Output the (x, y) coordinate of the center of the cell containing the given text.  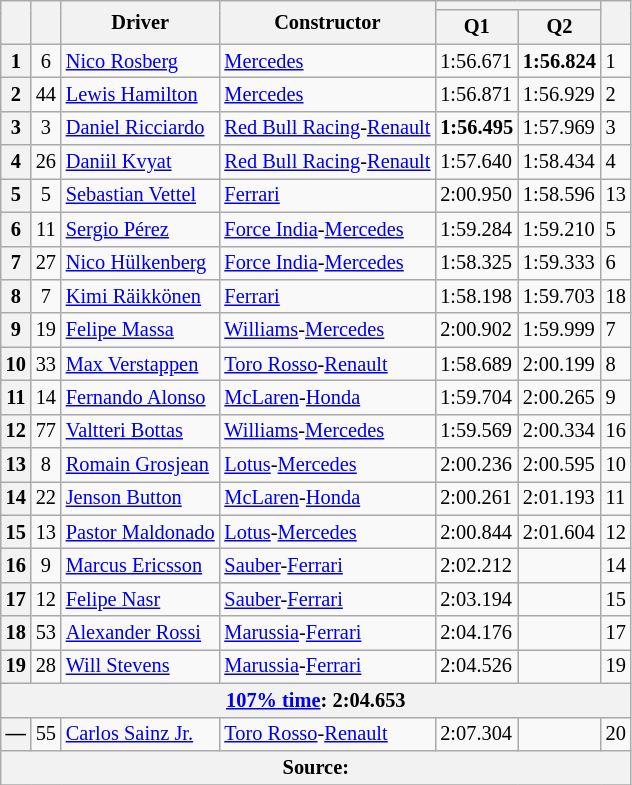
1:59.569 (476, 431)
Felipe Nasr (140, 599)
1:57.640 (476, 162)
Q2 (560, 27)
2:00.595 (560, 465)
Romain Grosjean (140, 465)
22 (46, 498)
1:58.325 (476, 263)
Daniil Kvyat (140, 162)
— (16, 734)
55 (46, 734)
2:00.265 (560, 397)
27 (46, 263)
Valtteri Bottas (140, 431)
1:58.198 (476, 296)
2:07.304 (476, 734)
1:59.210 (560, 229)
26 (46, 162)
Nico Hülkenberg (140, 263)
Driver (140, 22)
1:56.495 (476, 128)
2:01.604 (560, 532)
2:00.950 (476, 195)
Nico Rosberg (140, 61)
Daniel Ricciardo (140, 128)
33 (46, 364)
1:56.871 (476, 94)
107% time: 2:04.653 (316, 700)
Max Verstappen (140, 364)
1:58.689 (476, 364)
2:02.212 (476, 565)
28 (46, 666)
Jenson Button (140, 498)
1:56.929 (560, 94)
77 (46, 431)
Sergio Pérez (140, 229)
1:59.333 (560, 263)
53 (46, 633)
Fernando Alonso (140, 397)
1:56.671 (476, 61)
Constructor (327, 22)
Sebastian Vettel (140, 195)
Pastor Maldonado (140, 532)
Q1 (476, 27)
2:00.902 (476, 330)
20 (616, 734)
2:01.193 (560, 498)
2:00.334 (560, 431)
1:56.824 (560, 61)
Carlos Sainz Jr. (140, 734)
1:57.969 (560, 128)
1:59.704 (476, 397)
2:04.526 (476, 666)
Marcus Ericsson (140, 565)
2:03.194 (476, 599)
1:59.703 (560, 296)
1:58.596 (560, 195)
1:59.999 (560, 330)
44 (46, 94)
Lewis Hamilton (140, 94)
2:00.844 (476, 532)
Alexander Rossi (140, 633)
2:00.236 (476, 465)
2:00.261 (476, 498)
1:59.284 (476, 229)
2:00.199 (560, 364)
Will Stevens (140, 666)
Felipe Massa (140, 330)
Source: (316, 767)
1:58.434 (560, 162)
Kimi Räikkönen (140, 296)
2:04.176 (476, 633)
